Detect which cell encompasses the target text, then output its (X, Y) center coordinate. 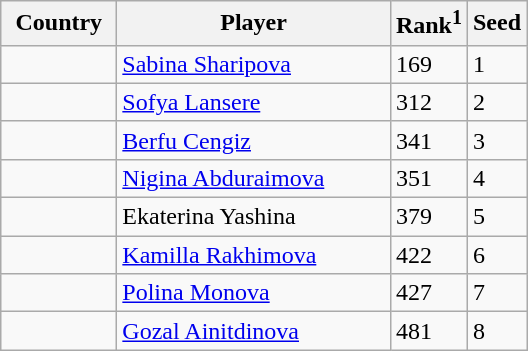
427 (428, 293)
Polina Monova (254, 293)
312 (428, 102)
Gozal Ainitdinova (254, 331)
Berfu Cengiz (254, 140)
3 (496, 140)
169 (428, 64)
Kamilla Rakhimova (254, 255)
4 (496, 178)
Player (254, 24)
422 (428, 255)
Seed (496, 24)
6 (496, 255)
5 (496, 217)
379 (428, 217)
481 (428, 331)
2 (496, 102)
Sabina Sharipova (254, 64)
7 (496, 293)
1 (496, 64)
Ekaterina Yashina (254, 217)
341 (428, 140)
351 (428, 178)
Country (59, 24)
Sofya Lansere (254, 102)
Nigina Abduraimova (254, 178)
8 (496, 331)
Rank1 (428, 24)
